Provide the [x, y] coordinate of the cell's center where the given text is located.  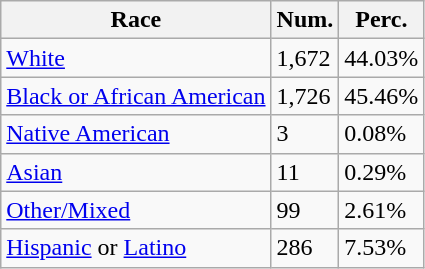
11 [305, 172]
Asian [136, 172]
0.08% [382, 134]
Num. [305, 20]
3 [305, 134]
99 [305, 210]
7.53% [382, 248]
Black or African American [136, 96]
Race [136, 20]
44.03% [382, 58]
Native American [136, 134]
Other/Mixed [136, 210]
286 [305, 248]
1,672 [305, 58]
Perc. [382, 20]
45.46% [382, 96]
Hispanic or Latino [136, 248]
White [136, 58]
2.61% [382, 210]
0.29% [382, 172]
1,726 [305, 96]
